Capture the cell that displays the provided text and extract its (X, Y) central coordinate. 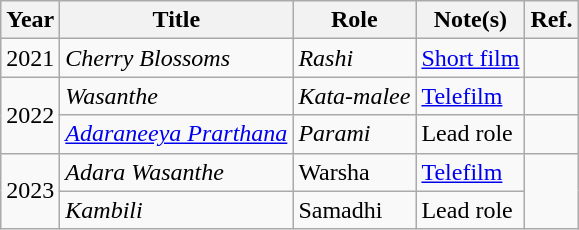
Year (30, 20)
Title (176, 20)
Kambili (176, 210)
Kata-malee (354, 96)
2022 (30, 115)
Role (354, 20)
Rashi (354, 58)
Ref. (552, 20)
Note(s) (470, 20)
Short film (470, 58)
2021 (30, 58)
2023 (30, 191)
Adara Wasanthe (176, 172)
Parami (354, 134)
Warsha (354, 172)
Wasanthe (176, 96)
Adaraneeya Prarthana (176, 134)
Cherry Blossoms (176, 58)
Samadhi (354, 210)
